Return [x, y] of the center of cell containing provided text 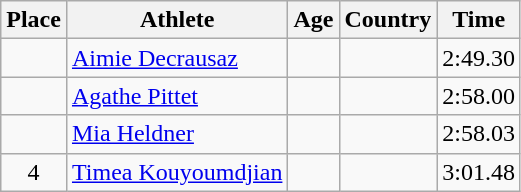
Timea Kouyoumdjian [177, 172]
Place [34, 20]
2:58.00 [479, 96]
Aimie Decrausaz [177, 58]
Time [479, 20]
Athlete [177, 20]
4 [34, 172]
3:01.48 [479, 172]
Agathe Pittet [177, 96]
Age [314, 20]
2:58.03 [479, 134]
Mia Heldner [177, 134]
Country [388, 20]
2:49.30 [479, 58]
